Scan for the cell matching the given text and deliver its (X, Y) coordinate at center. 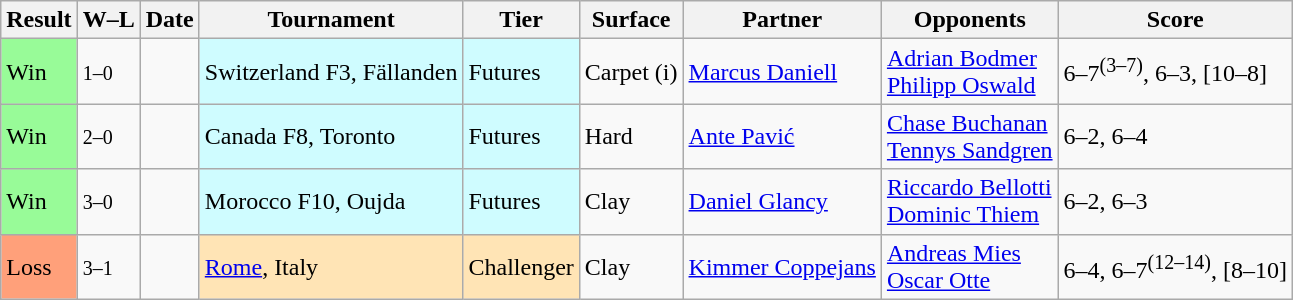
3–1 (108, 266)
Tier (521, 20)
Result (39, 20)
Challenger (521, 266)
Date (170, 20)
Morocco F10, Oujda (331, 202)
Partner (782, 20)
Riccardo Bellotti Dominic Thiem (970, 202)
2–0 (108, 136)
Switzerland F3, Fällanden (331, 72)
Loss (39, 266)
Tournament (331, 20)
Score (1175, 20)
6–7(3–7), 6–3, [10–8] (1175, 72)
W–L (108, 20)
Opponents (970, 20)
Daniel Glancy (782, 202)
6–2, 6–3 (1175, 202)
1–0 (108, 72)
6–2, 6–4 (1175, 136)
Hard (631, 136)
Ante Pavić (782, 136)
Andreas Mies Oscar Otte (970, 266)
Kimmer Coppejans (782, 266)
Canada F8, Toronto (331, 136)
6–4, 6–7(12–14), [8–10] (1175, 266)
3–0 (108, 202)
Rome, Italy (331, 266)
Carpet (i) (631, 72)
Surface (631, 20)
Marcus Daniell (782, 72)
Chase Buchanan Tennys Sandgren (970, 136)
Adrian Bodmer Philipp Oswald (970, 72)
